Detect which cell encompasses the target text, then output its (X, Y) center coordinate. 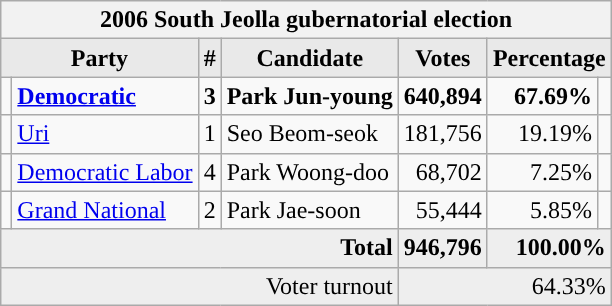
Uri (105, 134)
4 (210, 172)
Grand National (105, 210)
Voter turnout (200, 286)
2 (210, 210)
7.25% (542, 172)
Seo Beom-seok (310, 134)
Park Woong-doo (310, 172)
Park Jun-young (310, 96)
# (210, 58)
640,894 (442, 96)
2006 South Jeolla gubernatorial election (306, 20)
64.33% (504, 286)
68,702 (442, 172)
Total (200, 248)
67.69% (542, 96)
Democratic (105, 96)
946,796 (442, 248)
Park Jae-soon (310, 210)
Democratic Labor (105, 172)
Candidate (310, 58)
Votes (442, 58)
Percentage (549, 58)
181,756 (442, 134)
55,444 (442, 210)
3 (210, 96)
19.19% (542, 134)
100.00% (549, 248)
Party (100, 58)
5.85% (542, 210)
1 (210, 134)
